Detect which cell encompasses the target text, then output its [x, y] center coordinate. 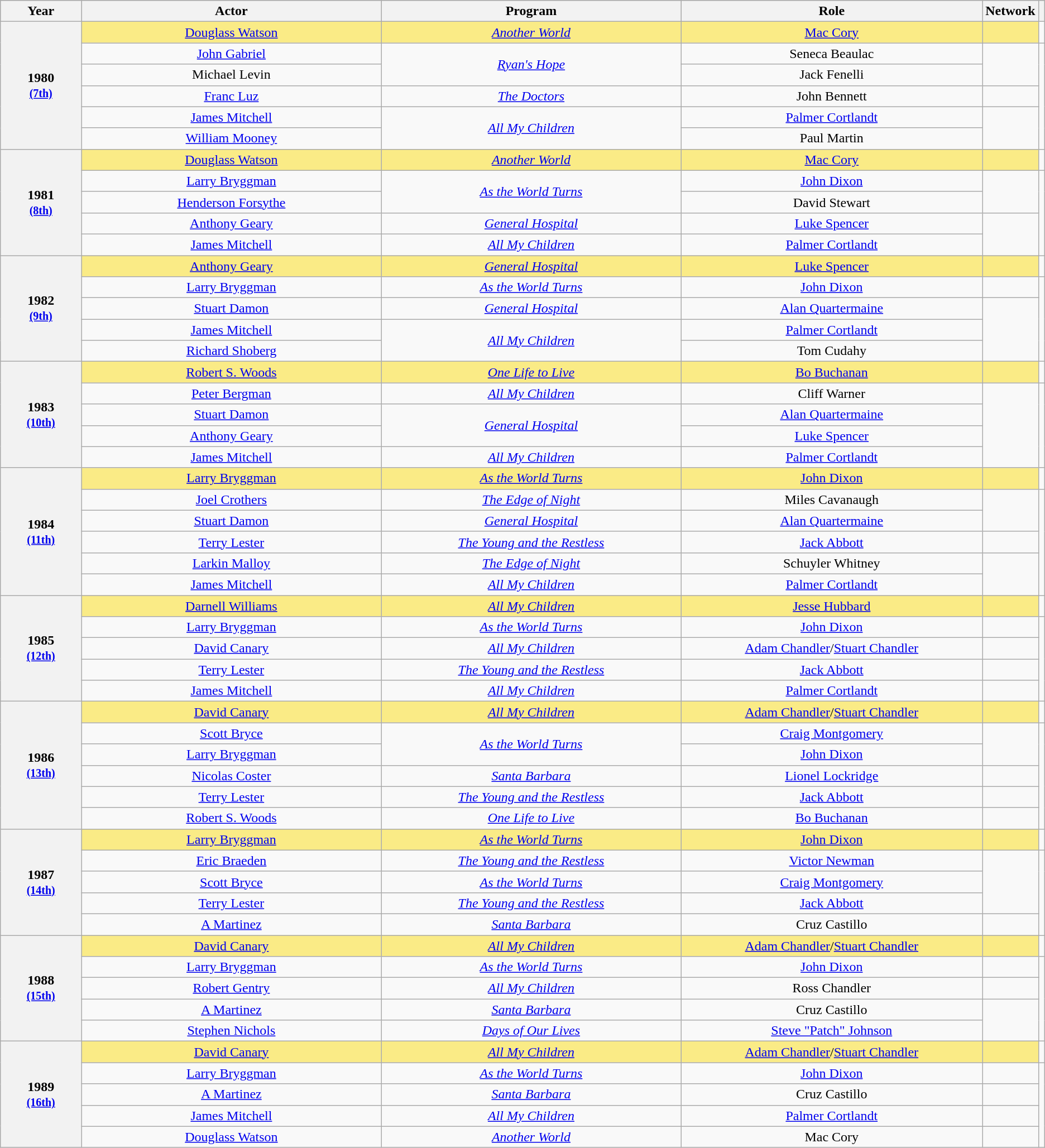
Peter Bergman [231, 393]
1988 (15th) [41, 988]
Ross Chandler [832, 988]
Henderson Forsythe [231, 202]
Nicolas Coster [231, 776]
1981 (8th) [41, 202]
Network [1010, 11]
Jack Fenelli [832, 75]
Eric Braeden [231, 861]
Seneca Beaulac [832, 54]
Franc Luz [231, 96]
Robert Gentry [231, 988]
Actor [231, 11]
Program [531, 11]
John Gabriel [231, 54]
Larkin Malloy [231, 563]
Jesse Hubbard [832, 606]
1980 (7th) [41, 85]
Michael Levin [231, 75]
1986 (13th) [41, 765]
Joel Crothers [231, 499]
The Doctors [531, 96]
Steve "Patch" Johnson [832, 1031]
Role [832, 11]
Year [41, 11]
1983 (10th) [41, 415]
Lionel Lockridge [832, 776]
Days of Our Lives [531, 1031]
Stephen Nichols [231, 1031]
1984 (11th) [41, 531]
William Mooney [231, 138]
Darnell Williams [231, 606]
1985 (12th) [41, 648]
David Stewart [832, 202]
Richard Shoberg [231, 351]
Ryan's Hope [531, 64]
Paul Martin [832, 138]
Cliff Warner [832, 393]
1982 (9th) [41, 309]
Tom Cudahy [832, 351]
Miles Cavanaugh [832, 499]
John Bennett [832, 96]
1987 (14th) [41, 882]
Victor Newman [832, 861]
Schuyler Whitney [832, 563]
1989 (16th) [41, 1094]
